Determine the [X, Y] coordinate at the center of the cell enclosing the given text.  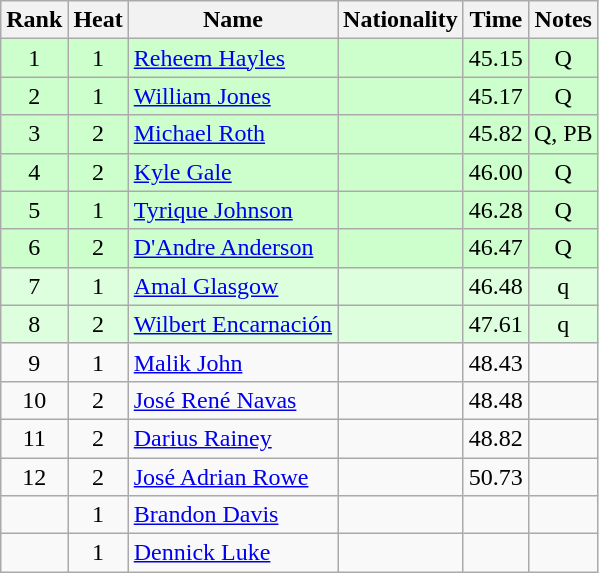
Q, PB [563, 134]
Nationality [401, 20]
Amal Glasgow [232, 286]
12 [34, 477]
Name [232, 20]
José Adrian Rowe [232, 477]
50.73 [496, 477]
48.48 [496, 400]
William Jones [232, 96]
7 [34, 286]
48.43 [496, 362]
Wilbert Encarnación [232, 324]
Brandon Davis [232, 515]
Malik John [232, 362]
9 [34, 362]
Rank [34, 20]
5 [34, 210]
46.48 [496, 286]
45.17 [496, 96]
8 [34, 324]
Heat [98, 20]
47.61 [496, 324]
Notes [563, 20]
46.28 [496, 210]
Tyrique Johnson [232, 210]
46.47 [496, 248]
Darius Rainey [232, 438]
11 [34, 438]
José René Navas [232, 400]
D'Andre Anderson [232, 248]
46.00 [496, 172]
45.82 [496, 134]
3 [34, 134]
48.82 [496, 438]
Time [496, 20]
Kyle Gale [232, 172]
Michael Roth [232, 134]
6 [34, 248]
Reheem Hayles [232, 58]
4 [34, 172]
Dennick Luke [232, 553]
10 [34, 400]
45.15 [496, 58]
